Find where the given text appears and provide that cell's center as [X, Y] coordinate. 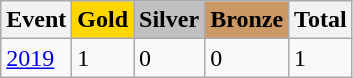
2019 [36, 58]
Gold [103, 20]
Event [36, 20]
Total [321, 20]
Bronze [247, 20]
Silver [170, 20]
